Identify which cell holds the provided text, then report its (x, y) central coordinate. 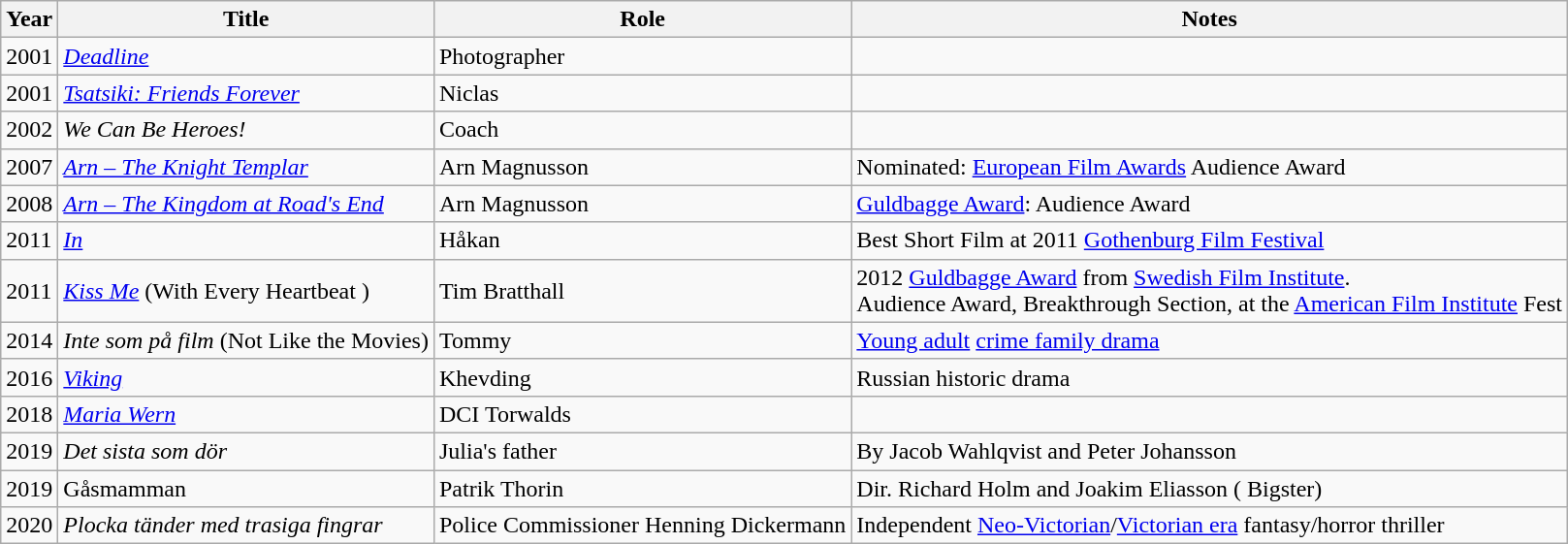
2007 (29, 167)
Guldbagge Award: Audience Award (1210, 204)
By Jacob Wahlqvist and Peter Johansson (1210, 451)
Plocka tänder med trasiga fingrar (246, 526)
Independent Neo-Victorian/Victorian era fantasy/horror thriller (1210, 526)
Deadline (246, 56)
Russian historic drama (1210, 377)
Tsatsiki: Friends Forever (246, 93)
In (246, 240)
Notes (1210, 19)
2008 (29, 204)
Khevding (642, 377)
Arn – The Knight Templar (246, 167)
2014 (29, 340)
2018 (29, 414)
DCI Torwalds (642, 414)
Coach (642, 130)
Young adult crime family drama (1210, 340)
Tim Bratthall (642, 291)
Håkan (642, 240)
Best Short Film at 2011 Gothenburg Film Festival (1210, 240)
Niclas (642, 93)
Maria Wern (246, 414)
Year (29, 19)
2020 (29, 526)
Nominated: European Film Awards Audience Award (1210, 167)
Tommy (642, 340)
2012 Guldbagge Award from Swedish Film Institute.Audience Award, Breakthrough Section, at the American Film Institute Fest (1210, 291)
Dir. Richard Holm and Joakim Eliasson ( Bigster) (1210, 488)
Det sista som dör (246, 451)
2002 (29, 130)
Viking (246, 377)
Patrik Thorin (642, 488)
Role (642, 19)
Kiss Me (With Every Heartbeat ) (246, 291)
2016 (29, 377)
Title (246, 19)
We Can Be Heroes! (246, 130)
Arn – The Kingdom at Road's End (246, 204)
Julia's father (642, 451)
Gåsmamman (246, 488)
Inte som på film (Not Like the Movies) (246, 340)
Police Commissioner Henning Dickermann (642, 526)
Photographer (642, 56)
